Identify which cell holds the provided text, then report its [x, y] central coordinate. 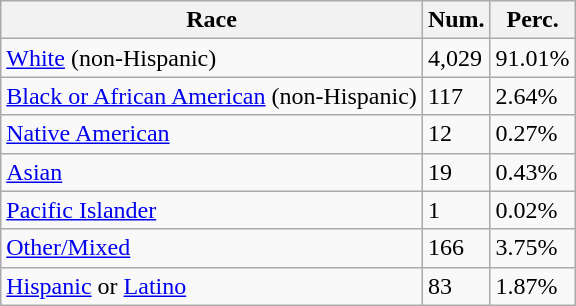
Num. [456, 20]
0.27% [532, 134]
0.43% [532, 172]
Native American [212, 134]
3.75% [532, 248]
117 [456, 96]
83 [456, 286]
Race [212, 20]
Hispanic or Latino [212, 286]
19 [456, 172]
Other/Mixed [212, 248]
Asian [212, 172]
166 [456, 248]
0.02% [532, 210]
Pacific Islander [212, 210]
Perc. [532, 20]
Black or African American (non-Hispanic) [212, 96]
2.64% [532, 96]
White (non-Hispanic) [212, 58]
1.87% [532, 286]
4,029 [456, 58]
12 [456, 134]
91.01% [532, 58]
1 [456, 210]
